From the cell containing the given text, extract its center point as (X, Y) coordinate. 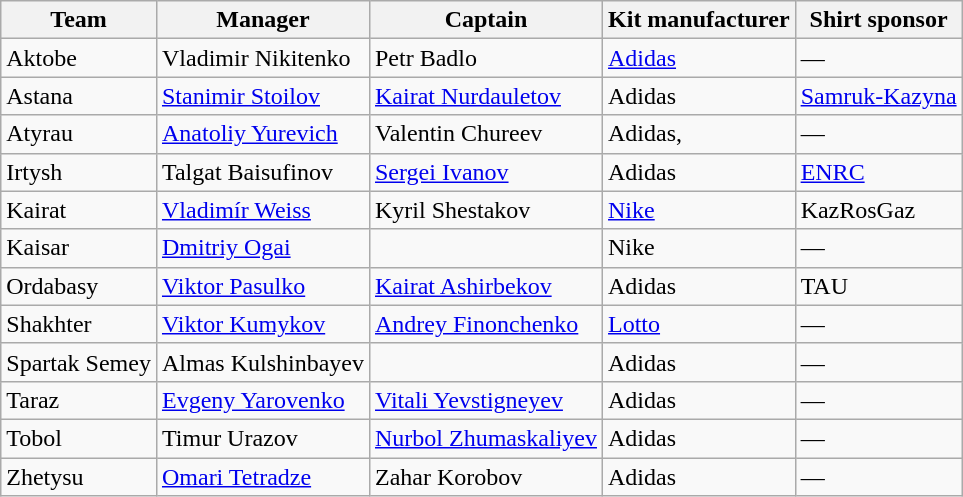
Petr Badlo (486, 58)
Kit manufacturer (700, 20)
Zahar Korobov (486, 477)
Evgeny Yarovenko (262, 400)
Aktobe (79, 58)
Talgat Baisufinov (262, 172)
Shakhter (79, 324)
Dmitriy Ogai (262, 248)
Lotto (700, 324)
Kairat Ashirbekov (486, 286)
Kyril Shestakov (486, 210)
Irtysh (79, 172)
Almas Kulshinbayev (262, 362)
Shirt sponsor (878, 20)
Sergei Ivanov (486, 172)
Team (79, 20)
Stanimir Stoilov (262, 96)
Viktor Pasulko (262, 286)
Taraz (79, 400)
Valentin Chureev (486, 134)
Kairat (79, 210)
Omari Tetradze (262, 477)
TAU (878, 286)
Andrey Finonchenko (486, 324)
Spartak Semey (79, 362)
Ordabasy (79, 286)
Anatoliy Yurevich (262, 134)
Tobol (79, 438)
Vladimir Nikitenko (262, 58)
Manager (262, 20)
Samruk-Kazyna (878, 96)
Timur Urazov (262, 438)
Vladimír Weiss (262, 210)
KazRosGaz (878, 210)
Zhetysu (79, 477)
Nurbol Zhumaskaliyev (486, 438)
Atyrau (79, 134)
Viktor Kumykov (262, 324)
Adidas, (700, 134)
Vitali Yevstigneyev (486, 400)
Kairat Nurdauletov (486, 96)
ENRC (878, 172)
Kaisar (79, 248)
Captain (486, 20)
Astana (79, 96)
